Identify which cell holds the provided text, then report its [X, Y] central coordinate. 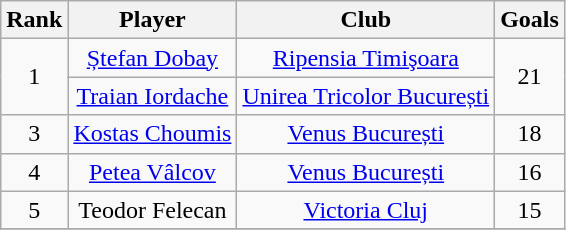
5 [34, 210]
18 [530, 134]
Teodor Felecan [152, 210]
3 [34, 134]
15 [530, 210]
Traian Iordache [152, 96]
Victoria Cluj [366, 210]
Kostas Choumis [152, 134]
Ștefan Dobay [152, 58]
Club [366, 20]
Player [152, 20]
1 [34, 77]
Rank [34, 20]
4 [34, 172]
Ripensia Timişoara [366, 58]
21 [530, 77]
Petea Vâlcov [152, 172]
Unirea Tricolor București [366, 96]
16 [530, 172]
Goals [530, 20]
